Find where the given text appears and provide that cell's center as (x, y) coordinate. 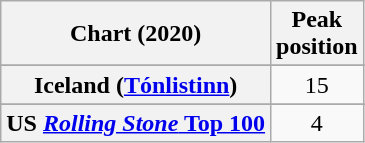
Iceland (Tónlistinn) (136, 85)
Chart (2020) (136, 34)
4 (317, 123)
15 (317, 85)
US Rolling Stone Top 100 (136, 123)
Peakposition (317, 34)
